Search for the cell housing the specified text and yield its (X, Y) center coordinate. 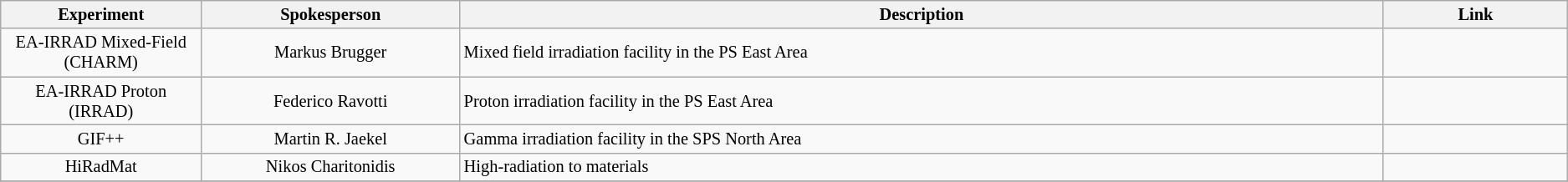
Federico Ravotti (331, 101)
Description (922, 14)
Gamma irradiation facility in the SPS North Area (922, 139)
Spokesperson (331, 14)
Experiment (101, 14)
Link (1475, 14)
EA-IRRAD Proton (IRRAD) (101, 101)
Mixed field irradiation facility in the PS East Area (922, 53)
EA-IRRAD Mixed-Field (CHARM) (101, 53)
Nikos Charitonidis (331, 167)
Markus Brugger (331, 53)
HiRadMat (101, 167)
High-radiation to materials (922, 167)
GIF++ (101, 139)
Martin R. Jaekel (331, 139)
Proton irradiation facility in the PS East Area (922, 101)
